Output the [X, Y] coordinate of the center of the cell containing the given text.  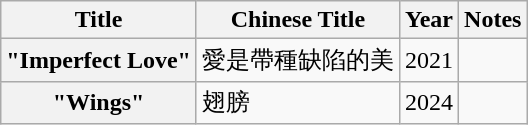
Notes [493, 20]
Year [428, 20]
Title [99, 20]
2021 [428, 60]
"Wings" [99, 102]
Chinese Title [298, 20]
2024 [428, 102]
"Imperfect Love" [99, 60]
翅膀 [298, 102]
愛是帶種缺陷的美 [298, 60]
